Provide the (X, Y) coordinate of the cell's center where the given text is located.  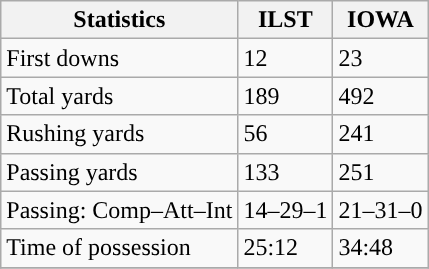
23 (380, 58)
12 (286, 58)
56 (286, 134)
Statistics (120, 20)
Passing yards (120, 172)
133 (286, 172)
Total yards (120, 96)
34:48 (380, 248)
189 (286, 96)
Rushing yards (120, 134)
492 (380, 96)
Passing: Comp–Att–Int (120, 210)
ILST (286, 20)
First downs (120, 58)
251 (380, 172)
25:12 (286, 248)
14–29–1 (286, 210)
IOWA (380, 20)
Time of possession (120, 248)
241 (380, 134)
21–31–0 (380, 210)
